Locate the cell with the specified text and output its [X, Y] center coordinate. 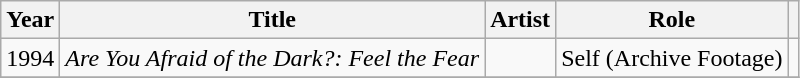
Year [30, 20]
Self (Archive Footage) [672, 58]
1994 [30, 58]
Are You Afraid of the Dark?: Feel the Fear [272, 58]
Artist [520, 20]
Role [672, 20]
Title [272, 20]
